From the cell containing the given text, extract its center point as (X, Y) coordinate. 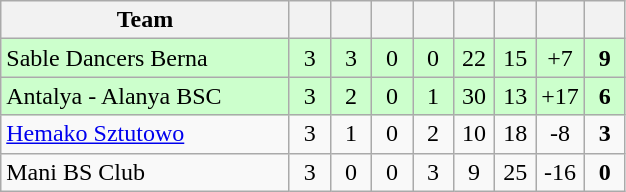
Antalya - Alanya BSC (146, 96)
-8 (560, 134)
13 (516, 96)
+7 (560, 58)
25 (516, 172)
30 (474, 96)
-16 (560, 172)
15 (516, 58)
22 (474, 58)
Hemako Sztutowo (146, 134)
18 (516, 134)
6 (604, 96)
Sable Dancers Berna (146, 58)
Team (146, 20)
+17 (560, 96)
Mani BS Club (146, 172)
10 (474, 134)
